Locate the cell with the specified text and output its (X, Y) center coordinate. 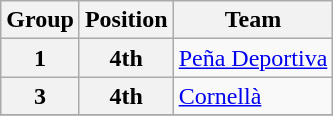
Group (40, 20)
Cornellà (253, 96)
Position (126, 20)
Team (253, 20)
Peña Deportiva (253, 58)
1 (40, 58)
3 (40, 96)
